From the cell containing the given text, extract its center point as (x, y) coordinate. 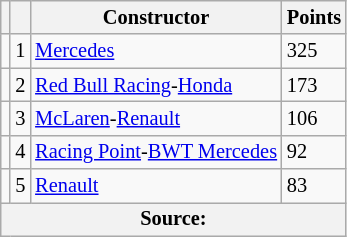
83 (314, 186)
McLaren-Renault (156, 118)
Renault (156, 186)
Points (314, 17)
92 (314, 152)
Racing Point-BWT Mercedes (156, 152)
106 (314, 118)
5 (20, 186)
325 (314, 51)
Red Bull Racing-Honda (156, 85)
2 (20, 85)
1 (20, 51)
Source: (174, 219)
4 (20, 152)
Mercedes (156, 51)
Constructor (156, 17)
173 (314, 85)
3 (20, 118)
